From the cell containing the given text, extract its center point as [x, y] coordinate. 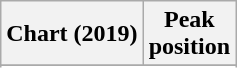
Peakposition [189, 34]
Chart (2019) [72, 34]
